Search for the cell housing the specified text and yield its [X, Y] center coordinate. 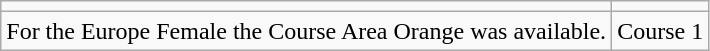
For the Europe Female the Course Area Orange was available. [306, 31]
Course 1 [660, 31]
